Return the [X, Y] coordinate for the center point of the cell that contains the specified text.  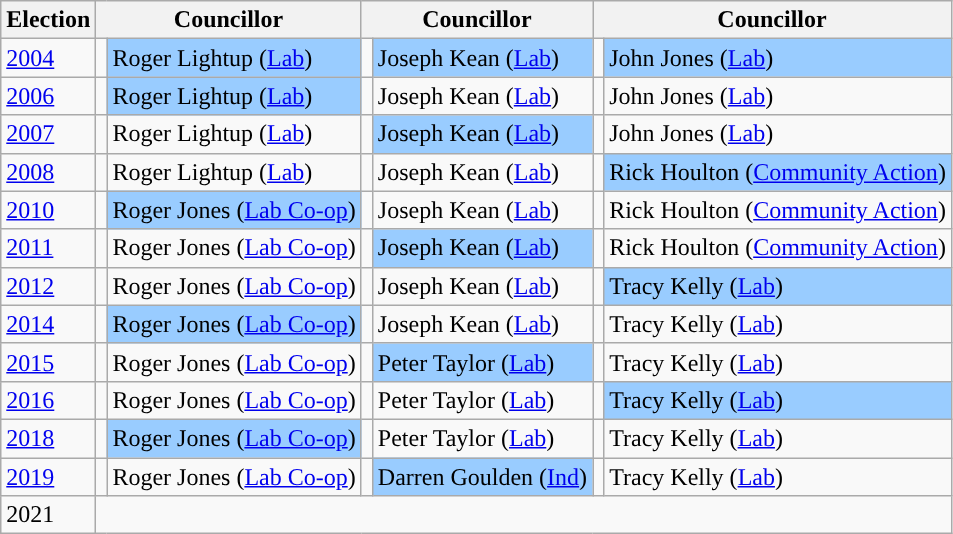
2006 [48, 96]
2004 [48, 58]
2021 [48, 515]
2007 [48, 134]
Darren Goulden (Ind) [482, 477]
2016 [48, 400]
2014 [48, 324]
Election [48, 20]
2018 [48, 438]
2010 [48, 210]
2008 [48, 172]
2019 [48, 477]
2015 [48, 362]
2011 [48, 248]
2012 [48, 286]
